Locate the cell with the specified text and output its [x, y] center coordinate. 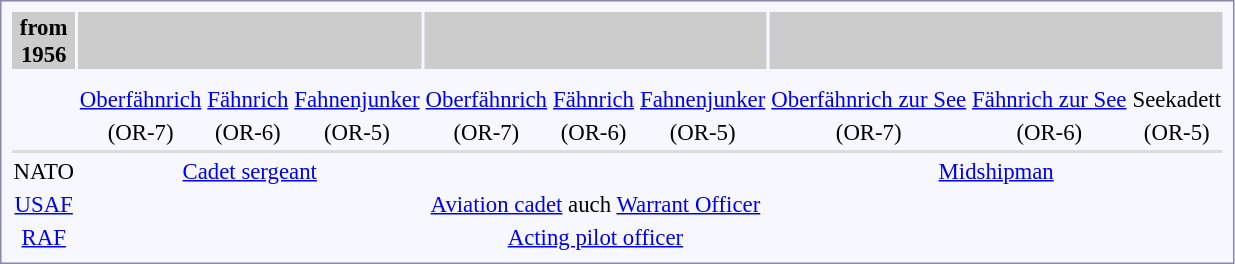
Midshipman [996, 171]
from1956 [44, 40]
Oberfähnrich zur See [869, 99]
Seekadett [1177, 99]
RAF [44, 237]
USAF [44, 204]
Acting pilot officer [596, 237]
NATO [44, 171]
Aviation cadet auch Warrant Officer [596, 204]
Fähnrich zur See [1050, 99]
Cadet sergeant [250, 171]
